Output the [X, Y] coordinate of the center of the cell containing the given text.  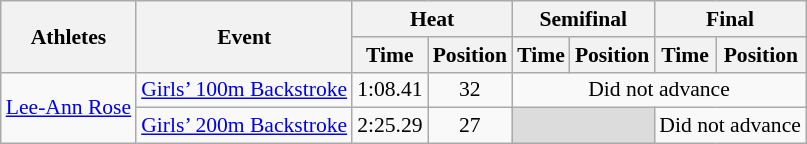
27 [470, 126]
2:25.29 [390, 126]
Heat [432, 19]
Girls’ 100m Backstroke [244, 90]
1:08.41 [390, 90]
Final [730, 19]
Event [244, 36]
Lee-Ann Rose [68, 108]
Semifinal [583, 19]
32 [470, 90]
Girls’ 200m Backstroke [244, 126]
Athletes [68, 36]
